Extract the (X, Y) coordinate from the center of the cell holding the provided text.  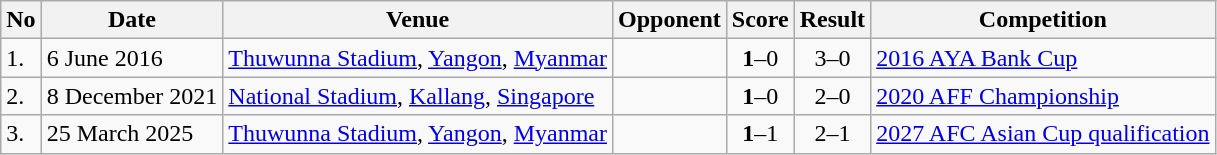
3. (21, 134)
Competition (1043, 20)
2–1 (832, 134)
25 March 2025 (132, 134)
3–0 (832, 58)
2016 AYA Bank Cup (1043, 58)
Result (832, 20)
No (21, 20)
6 June 2016 (132, 58)
1. (21, 58)
1–1 (760, 134)
2–0 (832, 96)
Date (132, 20)
Opponent (670, 20)
Venue (418, 20)
Score (760, 20)
2. (21, 96)
2027 AFC Asian Cup qualification (1043, 134)
2020 AFF Championship (1043, 96)
8 December 2021 (132, 96)
National Stadium, Kallang, Singapore (418, 96)
